From the cell containing the given text, extract its center point as (X, Y) coordinate. 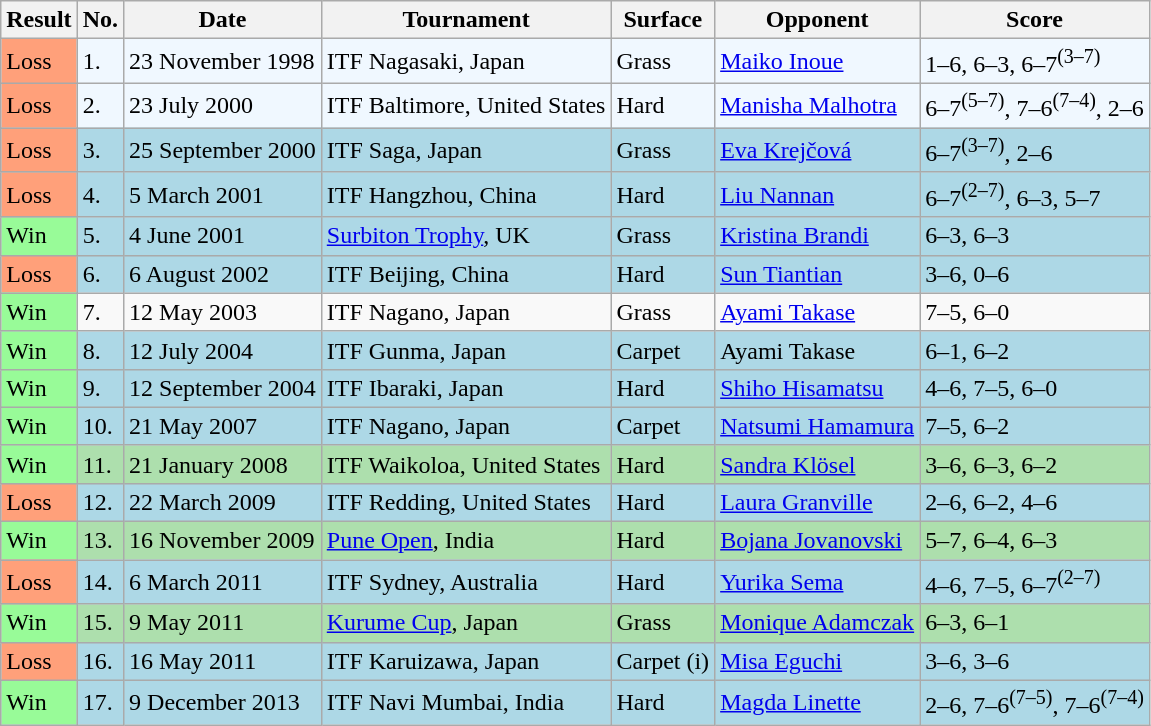
4. (100, 194)
23 November 1998 (223, 62)
Kurume Cup, Japan (466, 623)
Score (1035, 20)
12 September 2004 (223, 388)
12 July 2004 (223, 350)
Misa Eguchi (818, 661)
7–5, 6–2 (1035, 426)
16 May 2011 (223, 661)
ITF Beijing, China (466, 274)
Maiko Inoue (818, 62)
ITF Gunma, Japan (466, 350)
Shiho Hisamatsu (818, 388)
5. (100, 236)
Laura Granville (818, 502)
6–3, 6–3 (1035, 236)
Tournament (466, 20)
ITF Redding, United States (466, 502)
10. (100, 426)
14. (100, 582)
Pune Open, India (466, 541)
16 November 2009 (223, 541)
1–6, 6–3, 6–7(3–7) (1035, 62)
3–6, 6–3, 6–2 (1035, 464)
Yurika Sema (818, 582)
Eva Krejčová (818, 150)
Result (39, 20)
9 December 2013 (223, 702)
Manisha Malhotra (818, 106)
2–6, 6–2, 4–6 (1035, 502)
6 March 2011 (223, 582)
6–7(5–7), 7–6(7–4), 2–6 (1035, 106)
Bojana Jovanovski (818, 541)
2–6, 7–6(7–5), 7–6(7–4) (1035, 702)
6. (100, 274)
No. (100, 20)
ITF Karuizawa, Japan (466, 661)
Carpet (i) (663, 661)
Sandra Klösel (818, 464)
6–3, 6–1 (1035, 623)
6 August 2002 (223, 274)
4–6, 7–5, 6–0 (1035, 388)
11. (100, 464)
9. (100, 388)
6–7(3–7), 2–6 (1035, 150)
5–7, 6–4, 6–3 (1035, 541)
15. (100, 623)
3–6, 3–6 (1035, 661)
Monique Adamczak (818, 623)
Natsumi Hamamura (818, 426)
ITF Saga, Japan (466, 150)
9 May 2011 (223, 623)
Opponent (818, 20)
Date (223, 20)
12. (100, 502)
4 June 2001 (223, 236)
Kristina Brandi (818, 236)
Sun Tiantian (818, 274)
21 May 2007 (223, 426)
5 March 2001 (223, 194)
ITF Sydney, Australia (466, 582)
Surface (663, 20)
ITF Ibaraki, Japan (466, 388)
Magda Linette (818, 702)
6–7(2–7), 6–3, 5–7 (1035, 194)
22 March 2009 (223, 502)
17. (100, 702)
ITF Hangzhou, China (466, 194)
ITF Nagasaki, Japan (466, 62)
1. (100, 62)
ITF Navi Mumbai, India (466, 702)
16. (100, 661)
3. (100, 150)
25 September 2000 (223, 150)
8. (100, 350)
ITF Baltimore, United States (466, 106)
6–1, 6–2 (1035, 350)
Liu Nannan (818, 194)
7–5, 6–0 (1035, 312)
7. (100, 312)
23 July 2000 (223, 106)
3–6, 0–6 (1035, 274)
12 May 2003 (223, 312)
Surbiton Trophy, UK (466, 236)
ITF Waikoloa, United States (466, 464)
13. (100, 541)
21 January 2008 (223, 464)
2. (100, 106)
4–6, 7–5, 6–7(2–7) (1035, 582)
